For the text-containing cell, return its midpoint in [x, y] coordinate format. 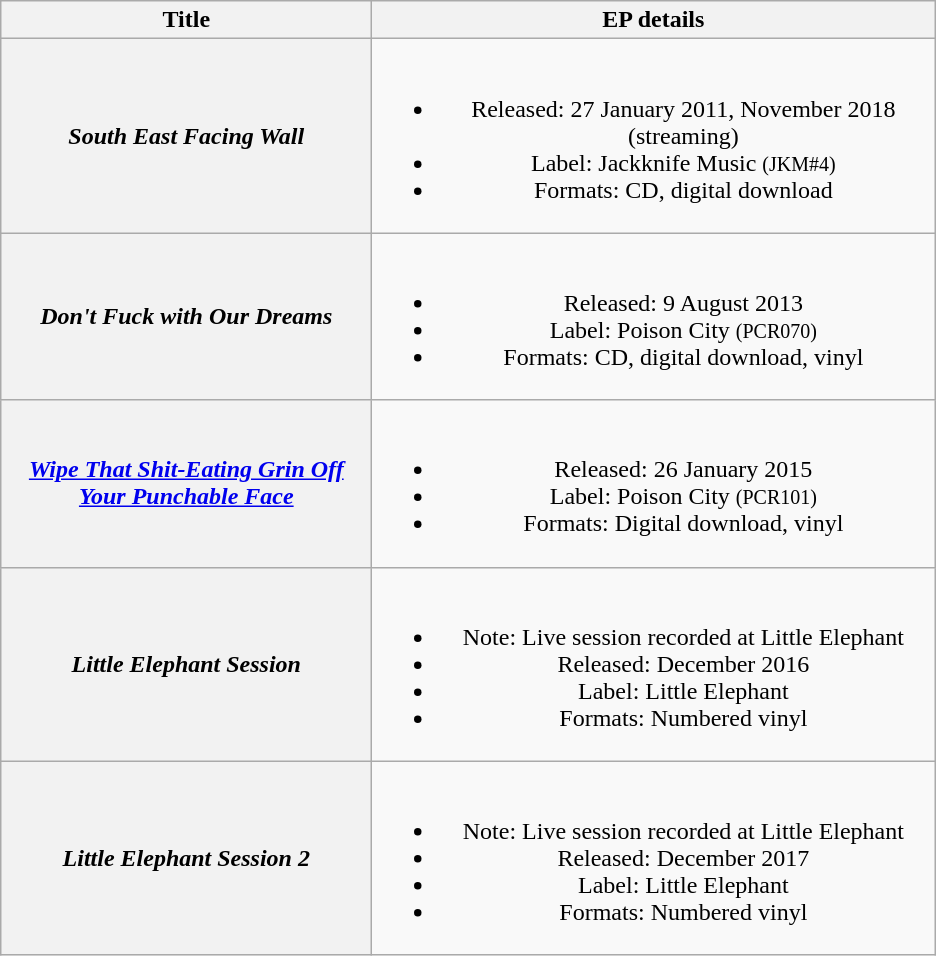
Title [186, 20]
South East Facing Wall [186, 136]
Released: 9 August 2013Label: Poison City (PCR070)Formats: CD, digital download, vinyl [654, 316]
Don't Fuck with Our Dreams [186, 316]
Released: 27 January 2011, November 2018 (streaming)Label: Jackknife Music (JKM#4)Formats: CD, digital download [654, 136]
EP details [654, 20]
Note: Live session recorded at Little ElephantReleased: December 2016Label: Little ElephantFormats: Numbered vinyl [654, 664]
Little Elephant Session 2 [186, 858]
Wipe That Shit-Eating Grin Off Your Punchable Face [186, 484]
Note: Live session recorded at Little ElephantReleased: December 2017Label: Little ElephantFormats: Numbered vinyl [654, 858]
Released: 26 January 2015Label: Poison City (PCR101)Formats: Digital download, vinyl [654, 484]
Little Elephant Session [186, 664]
